Output the [x, y] coordinate of the center of the cell containing the given text.  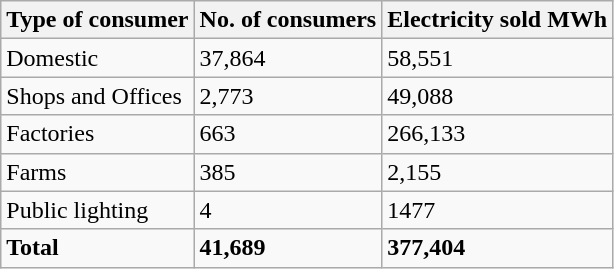
Total [98, 248]
2,155 [498, 172]
377,404 [498, 248]
49,088 [498, 96]
Shops and Offices [98, 96]
2,773 [288, 96]
Factories [98, 134]
41,689 [288, 248]
1477 [498, 210]
266,133 [498, 134]
663 [288, 134]
58,551 [498, 58]
Type of consumer [98, 20]
385 [288, 172]
Farms [98, 172]
Public lighting [98, 210]
Domestic [98, 58]
No. of consumers [288, 20]
37,864 [288, 58]
4 [288, 210]
Electricity sold MWh [498, 20]
